Locate the cell with the specified text and output its [x, y] center coordinate. 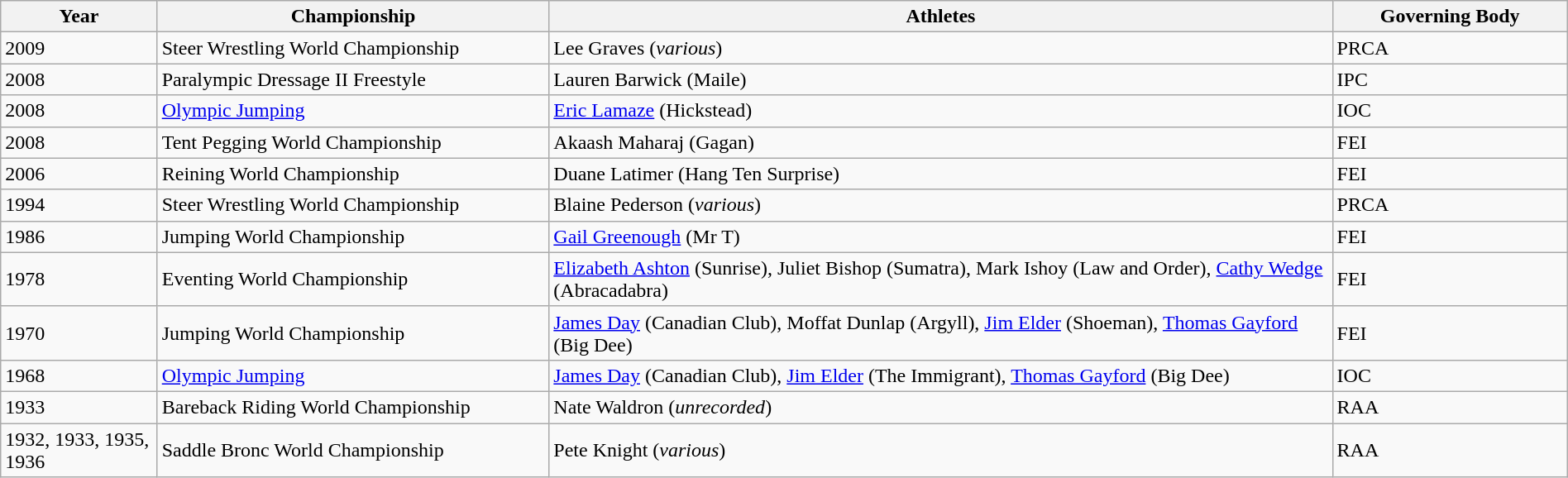
Governing Body [1450, 17]
Duane Latimer (Hang Ten Surprise) [941, 174]
Eventing World Championship [353, 280]
2006 [79, 174]
1978 [79, 280]
IPC [1450, 79]
Championship [353, 17]
Nate Waldron (unrecorded) [941, 407]
1933 [79, 407]
Akaash Maharaj (Gagan) [941, 142]
1970 [79, 332]
Tent Pegging World Championship [353, 142]
Blaine Pederson (various) [941, 205]
Lauren Barwick (Maile) [941, 79]
Eric Lamaze (Hickstead) [941, 111]
James Day (Canadian Club), Jim Elder (The Immigrant), Thomas Gayford (Big Dee) [941, 375]
Gail Greenough (Mr T) [941, 237]
Saddle Bronc World Championship [353, 450]
2009 [79, 48]
Reining World Championship [353, 174]
1968 [79, 375]
Year [79, 17]
1986 [79, 237]
Athletes [941, 17]
Lee Graves (various) [941, 48]
1932, 1933, 1935, 1936 [79, 450]
1994 [79, 205]
James Day (Canadian Club), Moffat Dunlap (Argyll), Jim Elder (Shoeman), Thomas Gayford (Big Dee) [941, 332]
Bareback Riding World Championship [353, 407]
Elizabeth Ashton (Sunrise), Juliet Bishop (Sumatra), Mark Ishoy (Law and Order), Cathy Wedge (Abracadabra) [941, 280]
Paralympic Dressage II Freestyle [353, 79]
Pete Knight (various) [941, 450]
